Return the [x, y] coordinate for the center point of the cell that contains the specified text.  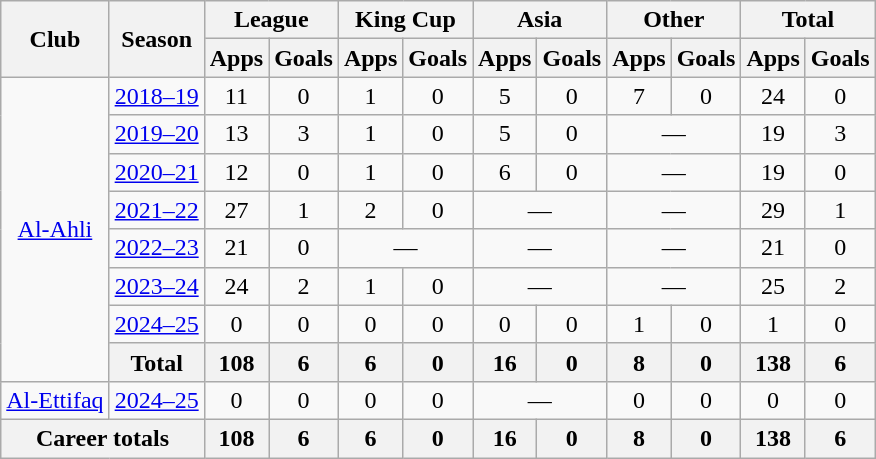
Al-Ahli [55, 229]
Club [55, 39]
29 [773, 210]
Asia [540, 20]
11 [236, 96]
25 [773, 286]
League [271, 20]
Al-Ettifaq [55, 400]
2018–19 [156, 96]
2023–24 [156, 286]
Career totals [102, 438]
2019–20 [156, 134]
King Cup [405, 20]
2020–21 [156, 172]
13 [236, 134]
2021–22 [156, 210]
Season [156, 39]
7 [639, 96]
12 [236, 172]
2022–23 [156, 248]
Other [674, 20]
27 [236, 210]
